Output the (X, Y) coordinate of the center of the cell containing the given text.  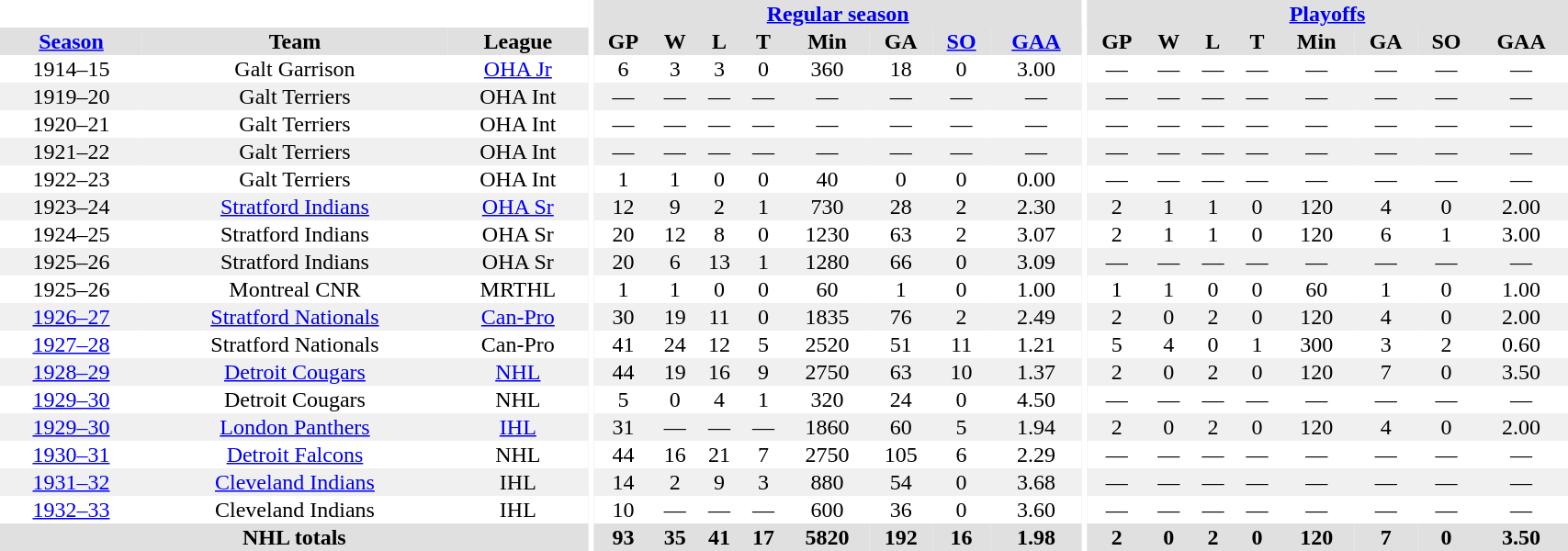
730 (827, 207)
1.21 (1036, 344)
1931–32 (72, 482)
40 (827, 179)
1914–15 (72, 69)
League (518, 41)
66 (900, 262)
1230 (827, 234)
1926–27 (72, 317)
105 (900, 455)
18 (900, 69)
1.98 (1036, 537)
London Panthers (295, 427)
880 (827, 482)
600 (827, 510)
1919–20 (72, 96)
1860 (827, 427)
1923–24 (72, 207)
2520 (827, 344)
3.07 (1036, 234)
28 (900, 207)
1280 (827, 262)
1921–22 (72, 152)
3.60 (1036, 510)
MRTHL (518, 289)
1835 (827, 317)
Team (295, 41)
51 (900, 344)
2.49 (1036, 317)
1930–31 (72, 455)
3.68 (1036, 482)
Playoffs (1328, 14)
4.50 (1036, 399)
17 (763, 537)
30 (623, 317)
31 (623, 427)
14 (623, 482)
76 (900, 317)
1928–29 (72, 372)
Galt Garrison (295, 69)
0.60 (1521, 344)
2.30 (1036, 207)
1.94 (1036, 427)
320 (827, 399)
1920–21 (72, 124)
1932–33 (72, 510)
192 (900, 537)
1.37 (1036, 372)
1922–23 (72, 179)
Regular season (838, 14)
5820 (827, 537)
Detroit Falcons (295, 455)
13 (719, 262)
0.00 (1036, 179)
36 (900, 510)
Montreal CNR (295, 289)
54 (900, 482)
35 (675, 537)
2.29 (1036, 455)
8 (719, 234)
Season (72, 41)
1924–25 (72, 234)
3.09 (1036, 262)
93 (623, 537)
1927–28 (72, 344)
360 (827, 69)
NHL totals (294, 537)
OHA Jr (518, 69)
21 (719, 455)
300 (1317, 344)
